Capture the cell that displays the provided text and extract its (x, y) central coordinate. 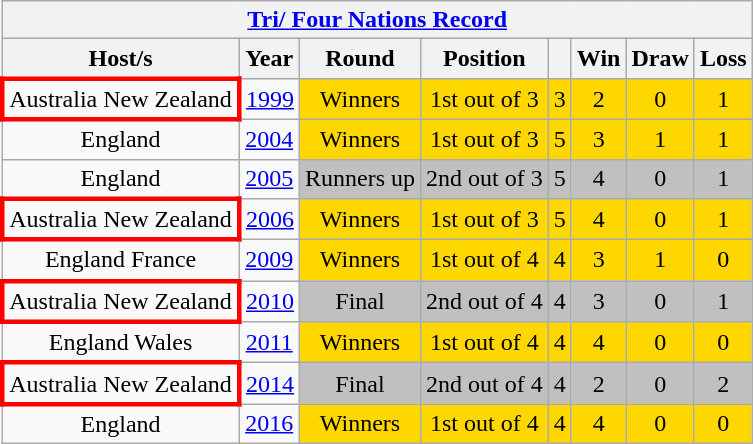
Host/s (120, 59)
Runners up (360, 179)
2004 (270, 139)
2006 (270, 220)
2005 (270, 179)
Loss (723, 59)
2nd out of 3 (485, 179)
England France (120, 260)
Win (598, 59)
Draw (660, 59)
2009 (270, 260)
1999 (270, 98)
England Wales (120, 342)
2016 (270, 424)
2014 (270, 384)
Round (360, 59)
Year (270, 59)
Tri/ Four Nations Record (377, 20)
2011 (270, 342)
Position (485, 59)
2010 (270, 302)
